Pinpoint the cell where the given text exists, returning its [x, y] midpoint coordinate. 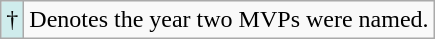
Denotes the year two MVPs were named. [229, 20]
† [12, 20]
